Extract the [X, Y] coordinate from the center of the cell holding the provided text.  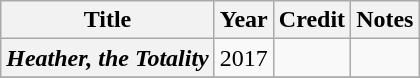
Heather, the Totality [108, 58]
2017 [244, 58]
Notes [385, 20]
Year [244, 20]
Credit [312, 20]
Title [108, 20]
